Identify which cell holds the provided text, then report its (X, Y) central coordinate. 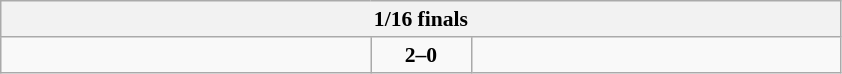
1/16 finals (421, 19)
2–0 (421, 55)
